For the text-containing cell, return its midpoint in (x, y) coordinate format. 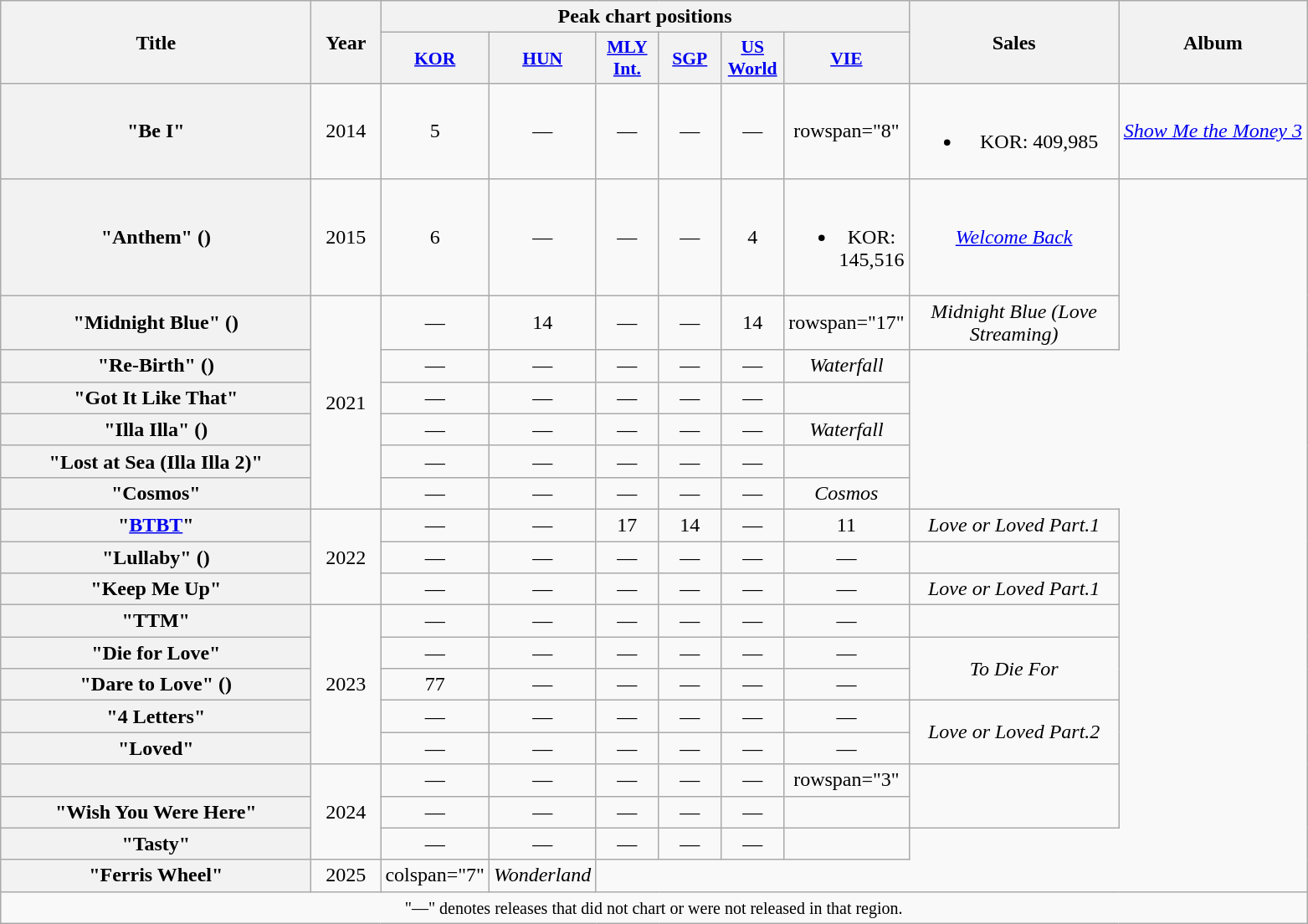
6 (435, 237)
77 (435, 685)
rowspan="17" (847, 323)
"Wish You Were Here" (156, 812)
"Keep Me Up" (156, 589)
VIE (847, 59)
colspan="7" (435, 875)
SGP (690, 59)
Cosmos (847, 493)
2024 (346, 812)
"Re-Birth" () (156, 366)
KOR: 409,985 (1014, 131)
Album (1213, 42)
rowspan="3" (847, 780)
11 (847, 525)
MLYInt. (628, 59)
Show Me the Money 3 (1213, 131)
2025 (346, 875)
Welcome Back (1014, 237)
Sales (1014, 42)
KOR (435, 59)
Year (346, 42)
To Die For (1014, 669)
2023 (346, 685)
Love or Loved Part.2 (1014, 732)
"Die for Love" (156, 653)
2014 (346, 131)
"Tasty" (156, 844)
"BTBT" (156, 525)
KOR: 145,516 (847, 237)
USWorld (753, 59)
5 (435, 131)
"TTM" (156, 621)
"4 Letters" (156, 716)
Wonderland (542, 875)
2021 (346, 402)
"Lost at Sea (Illa Illa 2)" (156, 461)
"Dare to Love" () (156, 685)
2015 (346, 237)
"Illa Illa" () (156, 429)
"Anthem" () (156, 237)
"Midnight Blue" () (156, 323)
"Lullaby" () (156, 557)
"Cosmos" (156, 493)
HUN (542, 59)
"Loved" (156, 748)
Midnight Blue (Love Streaming) (1014, 323)
Title (156, 42)
2022 (346, 557)
"Ferris Wheel" (156, 875)
"—" denotes releases that did not chart or were not released in that region. (654, 907)
4 (753, 237)
"Be I" (156, 131)
17 (628, 525)
"Got It Like That" (156, 398)
rowspan="8" (847, 131)
Peak chart positions (644, 17)
